Search for the cell housing the specified text and yield its (X, Y) center coordinate. 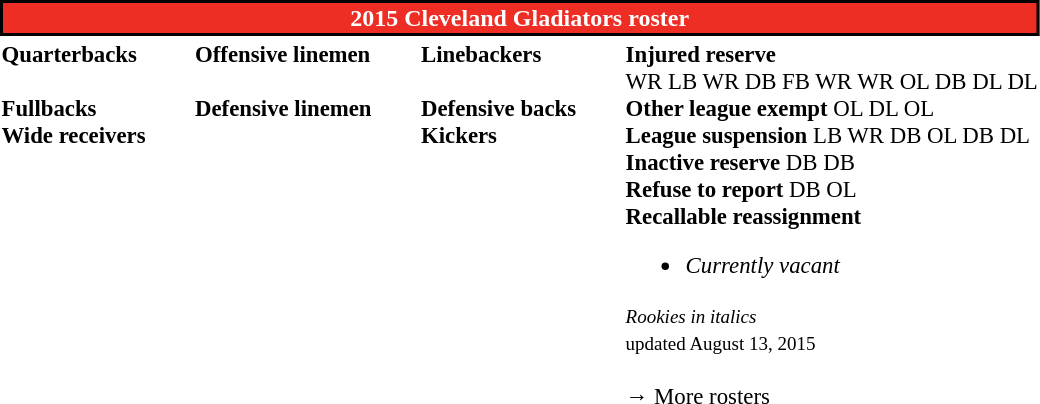
2015 Cleveland Gladiators roster (520, 18)
